Locate the cell with the specified text and output its (X, Y) center coordinate. 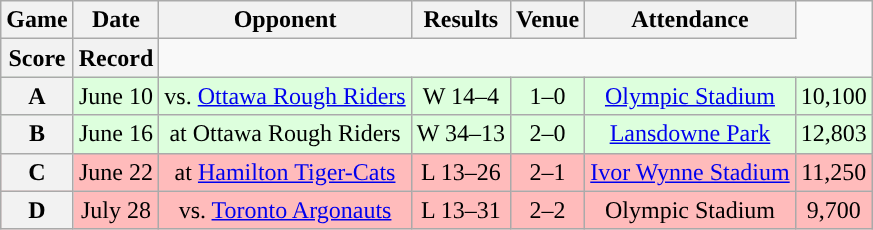
L 13–31 (460, 210)
10,100 (834, 96)
June 22 (116, 172)
Game (37, 20)
June 16 (116, 134)
2–1 (548, 172)
W 34–13 (460, 134)
L 13–26 (460, 172)
at Ottawa Rough Riders (285, 134)
A (37, 96)
Opponent (285, 20)
vs. Ottawa Rough Riders (285, 96)
B (37, 134)
W 14–4 (460, 96)
Date (116, 20)
9,700 (834, 210)
at Hamilton Tiger-Cats (285, 172)
12,803 (834, 134)
2–2 (548, 210)
June 10 (116, 96)
11,250 (834, 172)
Score (37, 58)
C (37, 172)
Venue (548, 20)
1–0 (548, 96)
Results (460, 20)
Record (116, 58)
D (37, 210)
Ivor Wynne Stadium (690, 172)
Attendance (690, 20)
vs. Toronto Argonauts (285, 210)
July 28 (116, 210)
2–0 (548, 134)
Lansdowne Park (690, 134)
